Output the [x, y] coordinate of the center of the cell containing the given text.  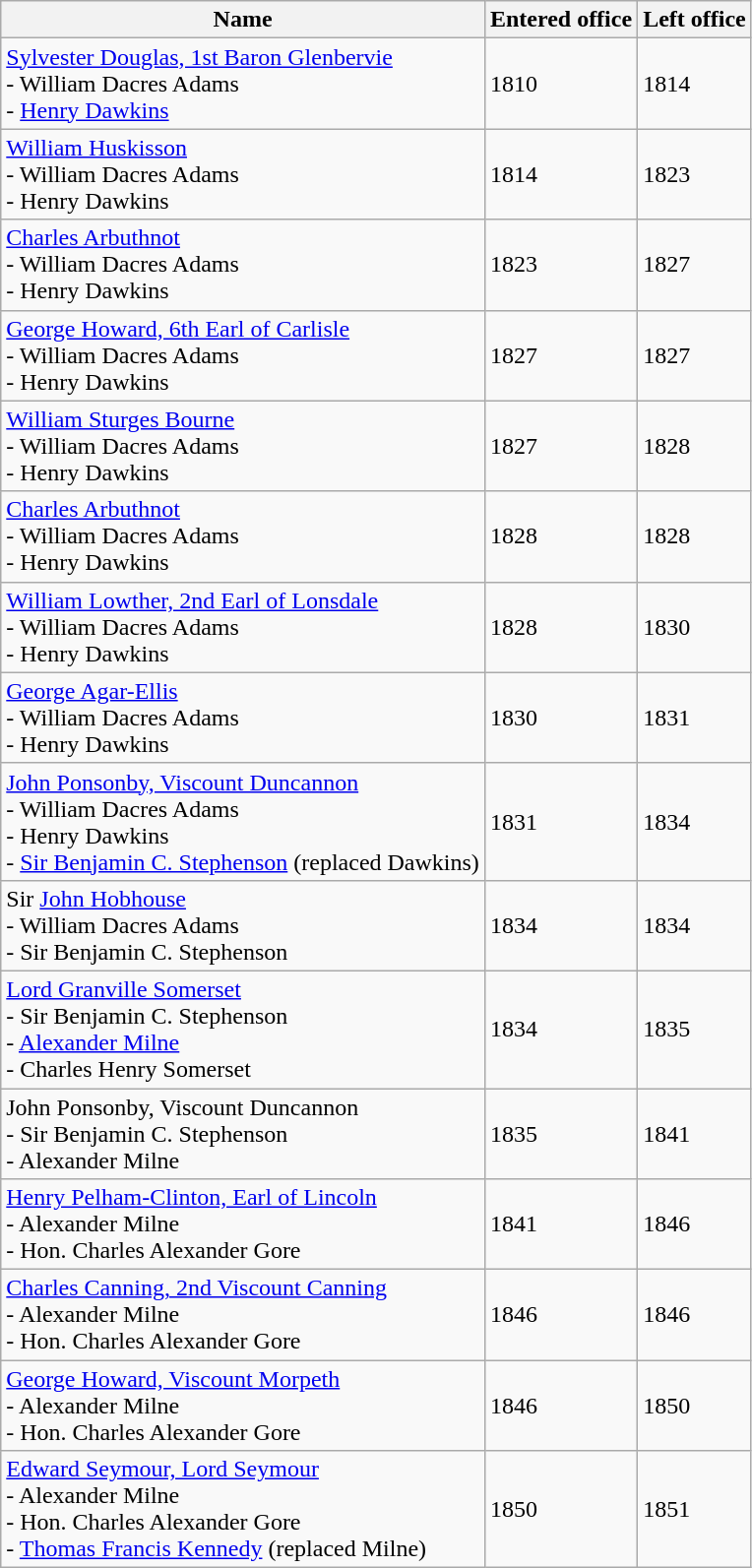
William Sturges Bourne - William Dacres Adams - Henry Dawkins [243, 446]
Edward Seymour, Lord Seymour - Alexander Milne - Hon. Charles Alexander Gore - Thomas Francis Kennedy (replaced Milne) [243, 1510]
Lord Granville Somerset - Sir Benjamin C. Stephenson - Alexander Milne - Charles Henry Somerset [243, 1030]
George Howard, 6th Earl of Carlisle - William Dacres Adams - Henry Dawkins [243, 355]
George Howard, Viscount Morpeth - Alexander Milne - Hon. Charles Alexander Gore [243, 1406]
Left office [695, 20]
John Ponsonby, Viscount Duncannon - William Dacres Adams - Henry Dawkins - Sir Benjamin C. Stephenson (replaced Dawkins) [243, 821]
William Huskisson - William Dacres Adams - Henry Dawkins [243, 174]
John Ponsonby, Viscount Duncannon - Sir Benjamin C. Stephenson - Alexander Milne [243, 1134]
Entered office [561, 20]
William Lowther, 2nd Earl of Lonsdale - William Dacres Adams - Henry Dawkins [243, 627]
Henry Pelham-Clinton, Earl of Lincoln - Alexander Milne - Hon. Charles Alexander Gore [243, 1224]
1851 [695, 1510]
George Agar-Ellis - William Dacres Adams - Henry Dawkins [243, 718]
Charles Canning, 2nd Viscount Canning - Alexander Milne - Hon. Charles Alexander Gore [243, 1315]
1810 [561, 84]
Sylvester Douglas, 1st Baron Glenbervie - William Dacres Adams - Henry Dawkins [243, 84]
Sir John Hobhouse - William Dacres Adams - Sir Benjamin C. Stephenson [243, 925]
Name [243, 20]
